Find where the given text appears and provide that cell's center as (X, Y) coordinate. 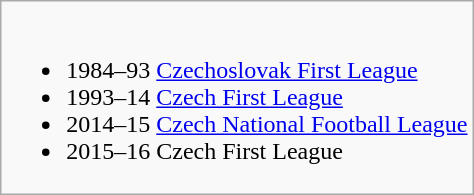
1984–93 Czechoslovak First League1993–14 Czech First League2014–15 Czech National Football League2015–16 Czech First League (237, 98)
